Scan for the cell matching the given text and deliver its (X, Y) coordinate at center. 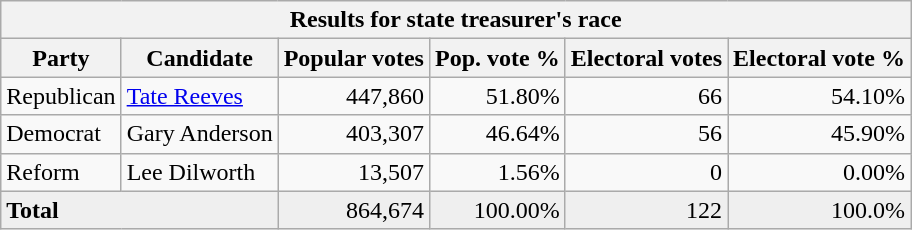
Gary Anderson (200, 134)
13,507 (354, 172)
Pop. vote % (497, 58)
56 (646, 134)
Electoral votes (646, 58)
Lee Dilworth (200, 172)
Results for state treasurer's race (456, 20)
0 (646, 172)
Republican (61, 96)
864,674 (354, 210)
Total (140, 210)
Electoral vote % (820, 58)
Reform (61, 172)
Candidate (200, 58)
54.10% (820, 96)
51.80% (497, 96)
447,860 (354, 96)
100.00% (497, 210)
1.56% (497, 172)
Democrat (61, 134)
46.64% (497, 134)
Tate Reeves (200, 96)
Popular votes (354, 58)
100.0% (820, 210)
403,307 (354, 134)
Party (61, 58)
45.90% (820, 134)
66 (646, 96)
0.00% (820, 172)
122 (646, 210)
